Return the [X, Y] coordinate for the center point of the cell that contains the specified text.  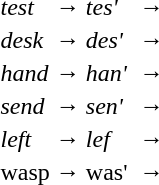
→ sen' [92, 106]
→ des' [92, 40]
→ lef [92, 139]
→ han' [92, 73]
